Capture the cell that displays the provided text and extract its [x, y] central coordinate. 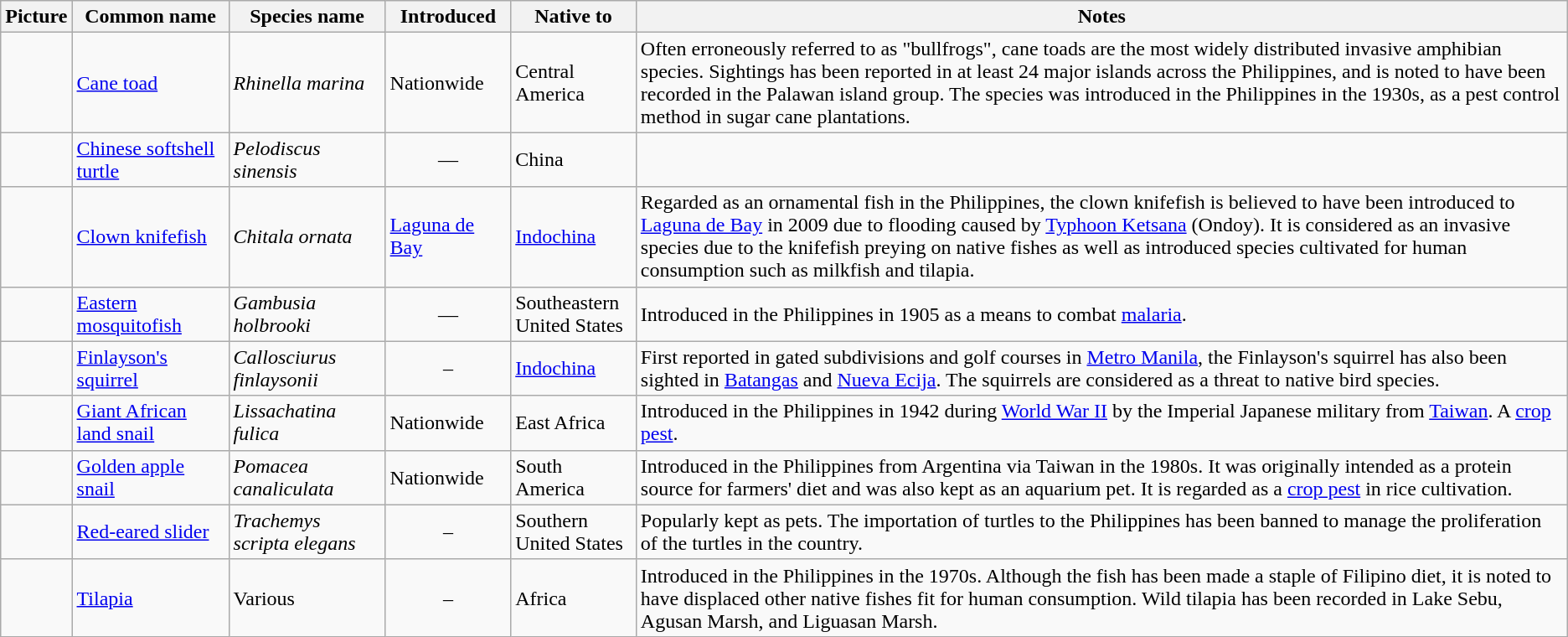
Gambusia holbrooki [307, 313]
Southern United States [574, 531]
Chitala ornata [307, 236]
Golden apple snail [151, 478]
Laguna de Bay [448, 236]
South America [574, 478]
Giant African land snail [151, 422]
Pelodiscus sinensis [307, 159]
Cane toad [151, 82]
Callosciurus finlaysonii [307, 369]
Rhinella marina [307, 82]
Introduced in the Philippines in 1942 during World War II by the Imperial Japanese military from Taiwan. A crop pest. [1101, 422]
Central America [574, 82]
Introduced [448, 17]
Lissachatina fulica [307, 422]
Chinese softshell turtle [151, 159]
Popularly kept as pets. The importation of turtles to the Philippines has been banned to manage the proliferation of the turtles in the country. [1101, 531]
Eastern mosquitofish [151, 313]
Finlayson's squirrel [151, 369]
Tilapia [151, 598]
East Africa [574, 422]
Southeastern United States [574, 313]
Trachemys scripta elegans [307, 531]
Notes [1101, 17]
Common name [151, 17]
Introduced in the Philippines in 1905 as a means to combat malaria. [1101, 313]
Species name [307, 17]
Africa [574, 598]
Various [307, 598]
Native to [574, 17]
Red-eared slider [151, 531]
Pomacea canaliculata [307, 478]
Picture [37, 17]
China [574, 159]
Clown knifefish [151, 236]
